Determine the (X, Y) coordinate at the center of the cell enclosing the given text.  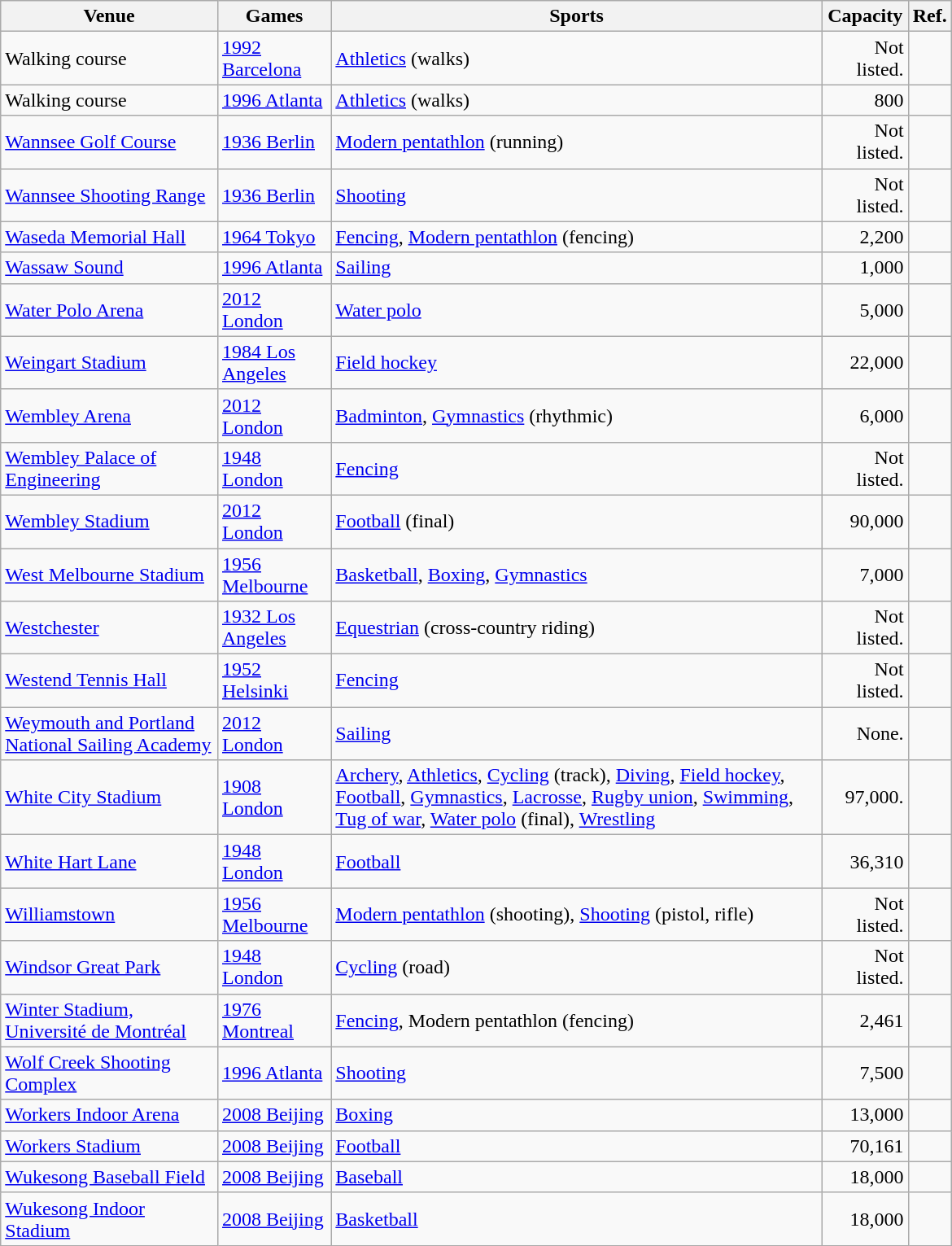
Wukesong Indoor Stadium (109, 1219)
Basketball (577, 1219)
2,200 (865, 237)
Wembley Stadium (109, 521)
1992 Barcelona (273, 59)
Basketball, Boxing, Gymnastics (577, 575)
Westchester (109, 628)
1,000 (865, 268)
White Hart Lane (109, 861)
West Melbourne Stadium (109, 575)
Wannsee Golf Course (109, 142)
Equestrian (cross-country riding) (577, 628)
Weymouth and Portland National Sailing Academy (109, 734)
Water Polo Arena (109, 309)
2,461 (865, 1021)
36,310 (865, 861)
70,161 (865, 1146)
Williamstown (109, 915)
Winter Stadium, Université de Montréal (109, 1021)
7,000 (865, 575)
1932 Los Angeles (273, 628)
Games (273, 16)
Water polo (577, 309)
Cycling (road) (577, 967)
1976 Montreal (273, 1021)
Weingart Stadium (109, 363)
White City Stadium (109, 798)
Field hockey (577, 363)
Boxing (577, 1115)
1908 London (273, 798)
Windsor Great Park (109, 967)
5,000 (865, 309)
Workers Stadium (109, 1146)
800 (865, 100)
13,000 (865, 1115)
Badminton, Gymnastics (rhythmic) (577, 415)
None. (865, 734)
6,000 (865, 415)
90,000 (865, 521)
22,000 (865, 363)
Waseda Memorial Hall (109, 237)
Capacity (865, 16)
Wukesong Baseball Field (109, 1177)
Wassaw Sound (109, 268)
97,000. (865, 798)
Westend Tennis Hall (109, 680)
7,500 (865, 1073)
1964 Tokyo (273, 237)
Wolf Creek Shooting Complex (109, 1073)
Wembley Palace of Engineering (109, 469)
Ref. (929, 16)
Modern pentathlon (shooting), Shooting (pistol, rifle) (577, 915)
1952 Helsinki (273, 680)
Wembley Arena (109, 415)
Modern pentathlon (running) (577, 142)
Venue (109, 16)
Football (final) (577, 521)
Baseball (577, 1177)
Wannsee Shooting Range (109, 195)
Sports (577, 16)
1984 Los Angeles (273, 363)
Workers Indoor Arena (109, 1115)
